Determine the [X, Y] coordinate at the center of the cell enclosing the given text.  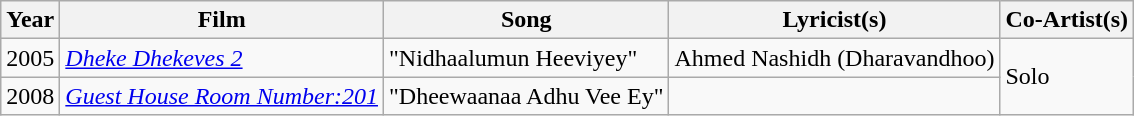
2008 [30, 96]
Year [30, 20]
Lyricist(s) [834, 20]
Dheke Dhekeves 2 [222, 58]
"Nidhaalumun Heeviyey" [526, 58]
Guest House Room Number:201 [222, 96]
Co-Artist(s) [1067, 20]
Ahmed Nashidh (Dharavandhoo) [834, 58]
"Dheewaanaa Adhu Vee Ey" [526, 96]
Song [526, 20]
Film [222, 20]
Solo [1067, 77]
2005 [30, 58]
